Return (x, y) of the center of cell containing provided text 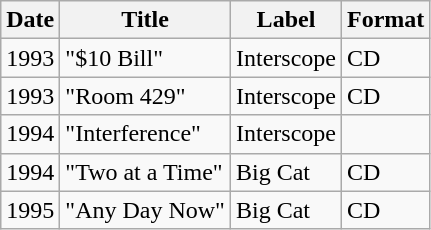
"Room 429" (146, 96)
Label (286, 20)
Format (385, 20)
Title (146, 20)
"Interference" (146, 134)
1995 (30, 210)
"Any Day Now" (146, 210)
"$10 Bill" (146, 58)
"Two at a Time" (146, 172)
Date (30, 20)
